Detect which cell encompasses the target text, then output its [x, y] center coordinate. 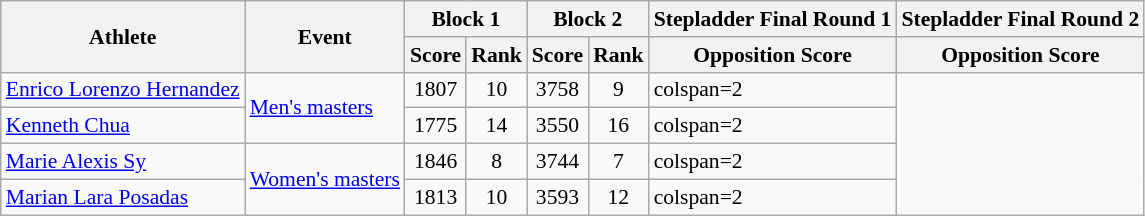
Block 2 [588, 19]
1807 [436, 90]
9 [618, 90]
Marie Alexis Sy [123, 162]
1846 [436, 162]
1775 [436, 126]
Kenneth Chua [123, 126]
Athlete [123, 36]
3593 [558, 197]
3758 [558, 90]
7 [618, 162]
14 [496, 126]
Block 1 [466, 19]
12 [618, 197]
Stepladder Final Round 1 [773, 19]
3744 [558, 162]
Enrico Lorenzo Hernandez [123, 90]
Men's masters [325, 108]
3550 [558, 126]
Stepladder Final Round 2 [1020, 19]
Event [325, 36]
16 [618, 126]
Marian Lara Posadas [123, 197]
Women's masters [325, 180]
8 [496, 162]
1813 [436, 197]
